Determine the [X, Y] coordinate at the center of the cell enclosing the given text.  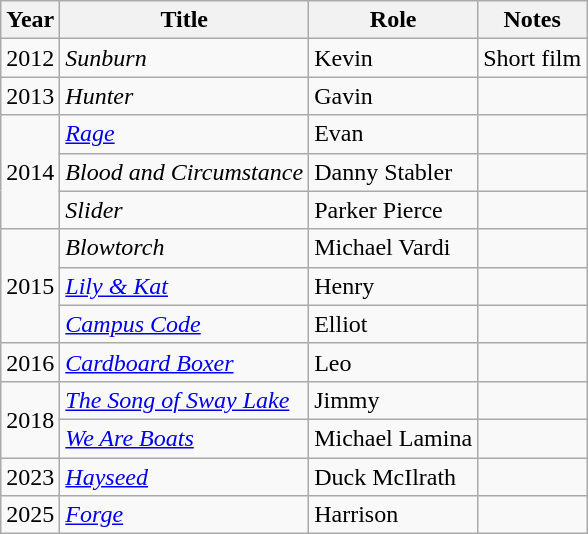
The Song of Sway Lake [184, 400]
Leo [394, 362]
Michael Vardi [394, 248]
Gavin [394, 96]
Michael Lamina [394, 438]
Cardboard Boxer [184, 362]
Blood and Circumstance [184, 172]
Hunter [184, 96]
Lily & Kat [184, 286]
Duck McIlrath [394, 477]
Short film [532, 58]
2015 [30, 286]
Sunburn [184, 58]
Evan [394, 134]
Jimmy [394, 400]
Rage [184, 134]
2016 [30, 362]
2025 [30, 515]
Kevin [394, 58]
Harrison [394, 515]
Title [184, 20]
2012 [30, 58]
We Are Boats [184, 438]
Henry [394, 286]
Notes [532, 20]
2014 [30, 172]
Year [30, 20]
Role [394, 20]
Hayseed [184, 477]
Forge [184, 515]
Slider [184, 210]
2018 [30, 419]
Elliot [394, 324]
Parker Pierce [394, 210]
Campus Code [184, 324]
2023 [30, 477]
2013 [30, 96]
Blowtorch [184, 248]
Danny Stabler [394, 172]
